Return [x, y] of the center of cell containing provided text 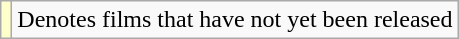
Denotes films that have not yet been released [235, 20]
